From the cell containing the given text, extract its center point as [X, Y] coordinate. 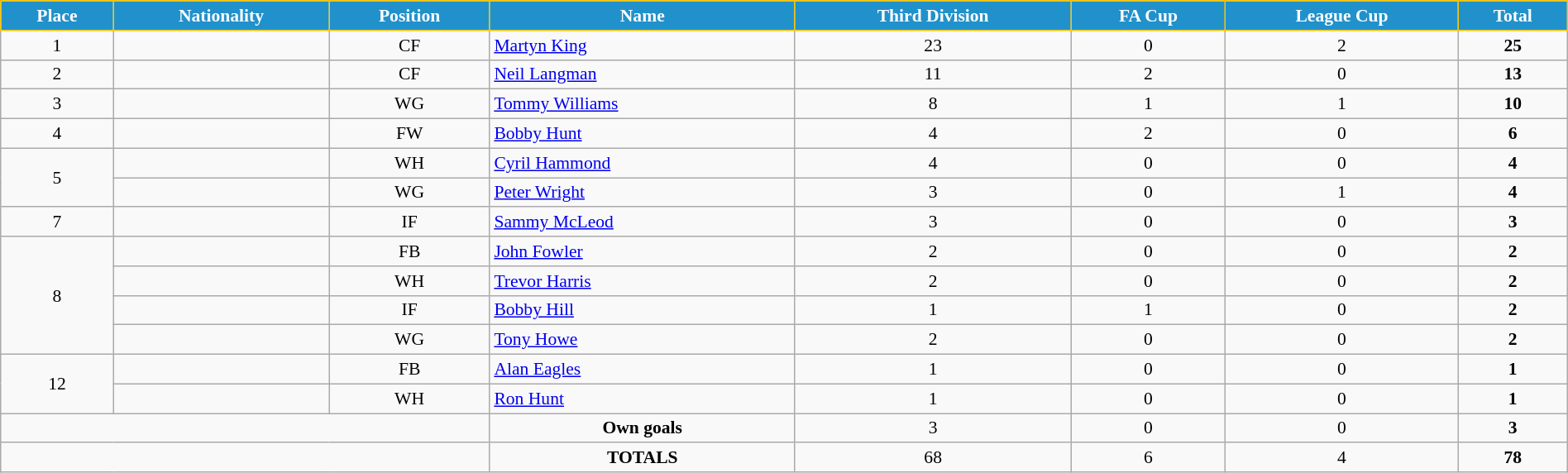
TOTALS [642, 458]
5 [57, 177]
John Fowler [642, 251]
FA Cup [1148, 16]
7 [57, 222]
Alan Eagles [642, 370]
Total [1513, 16]
78 [1513, 458]
Position [409, 16]
68 [933, 458]
10 [1513, 104]
Own goals [642, 428]
Place [57, 16]
Sammy McLeod [642, 222]
Peter Wright [642, 193]
Tony Howe [642, 340]
13 [1513, 74]
League Cup [1341, 16]
Bobby Hill [642, 310]
Ron Hunt [642, 399]
Name [642, 16]
Trevor Harris [642, 281]
23 [933, 45]
Nationality [222, 16]
12 [57, 384]
25 [1513, 45]
Bobby Hunt [642, 134]
Third Division [933, 16]
Tommy Williams [642, 104]
11 [933, 74]
FW [409, 134]
Cyril Hammond [642, 163]
Neil Langman [642, 74]
Martyn King [642, 45]
